Return (X, Y) of the center of cell containing provided text 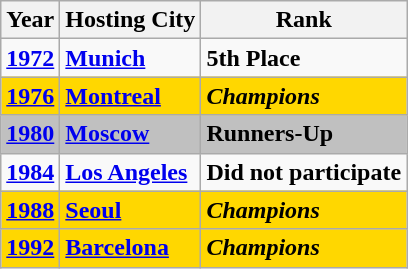
1992 (30, 248)
1980 (30, 134)
Los Angeles (130, 172)
Montreal (130, 96)
1972 (30, 58)
Runners-Up (304, 134)
Did not participate (304, 172)
Year (30, 20)
1984 (30, 172)
Barcelona (130, 248)
Rank (304, 20)
1976 (30, 96)
Moscow (130, 134)
1988 (30, 210)
Seoul (130, 210)
5th Place (304, 58)
Munich (130, 58)
Hosting City (130, 20)
